Locate the cell with the specified text and output its (x, y) center coordinate. 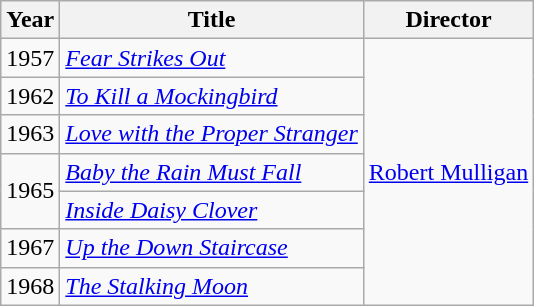
1965 (30, 191)
Robert Mulligan (448, 172)
Baby the Rain Must Fall (212, 172)
Year (30, 20)
Love with the Proper Stranger (212, 134)
Director (448, 20)
1963 (30, 134)
Title (212, 20)
The Stalking Moon (212, 286)
Up the Down Staircase (212, 248)
1968 (30, 286)
Inside Daisy Clover (212, 210)
Fear Strikes Out (212, 58)
1967 (30, 248)
1962 (30, 96)
1957 (30, 58)
To Kill a Mockingbird (212, 96)
